Return (x, y) of the center of cell containing provided text 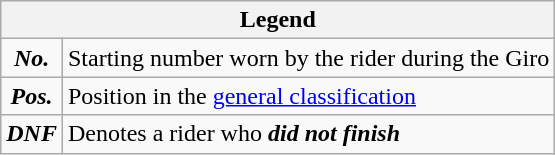
DNF (32, 134)
Pos. (32, 96)
Legend (278, 20)
Position in the general classification (308, 96)
Denotes a rider who did not finish (308, 134)
Starting number worn by the rider during the Giro (308, 58)
No. (32, 58)
